Return [x, y] of the center of cell containing provided text 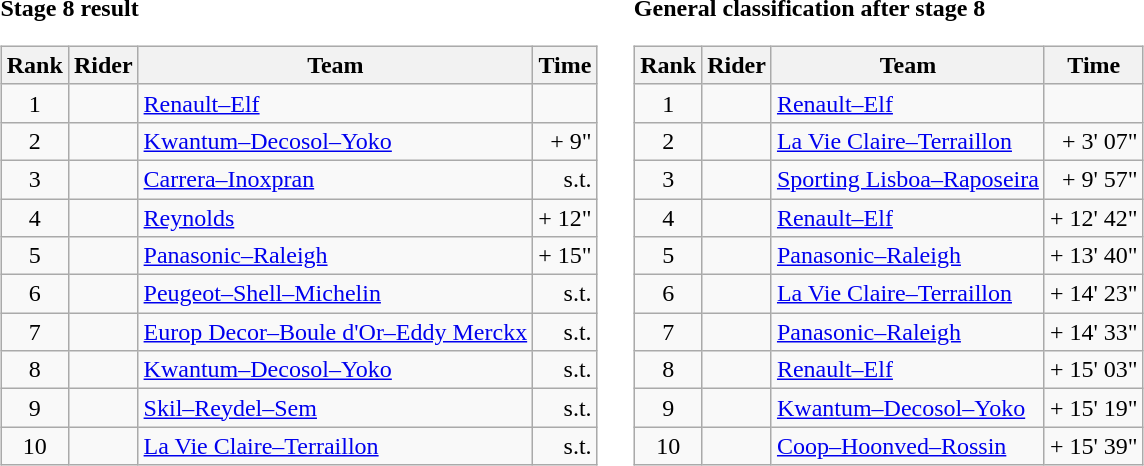
+ 15" [565, 256]
+ 15' 39" [1094, 446]
Europ Decor–Boule d'Or–Eddy Merckx [336, 332]
+ 13' 40" [1094, 256]
+ 9" [565, 141]
Carrera–Inoxpran [336, 179]
+ 15' 19" [1094, 408]
Skil–Reydel–Sem [336, 408]
+ 14' 23" [1094, 294]
Peugeot–Shell–Michelin [336, 294]
+ 15' 03" [1094, 370]
Coop–Hoonved–Rossin [908, 446]
+ 12" [565, 217]
+ 14' 33" [1094, 332]
+ 12' 42" [1094, 217]
Reynolds [336, 217]
+ 3' 07" [1094, 141]
+ 9' 57" [1094, 179]
Sporting Lisboa–Raposeira [908, 179]
